Find where the given text appears and provide that cell's center as (X, Y) coordinate. 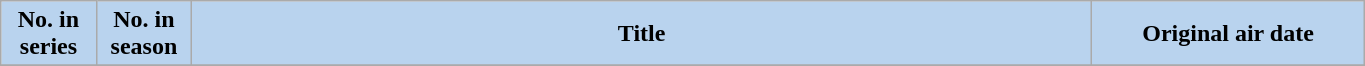
No. inseason (144, 34)
Title (642, 34)
Original air date (1228, 34)
No. inseries (48, 34)
